Output the [x, y] coordinate of the center of the cell containing the given text.  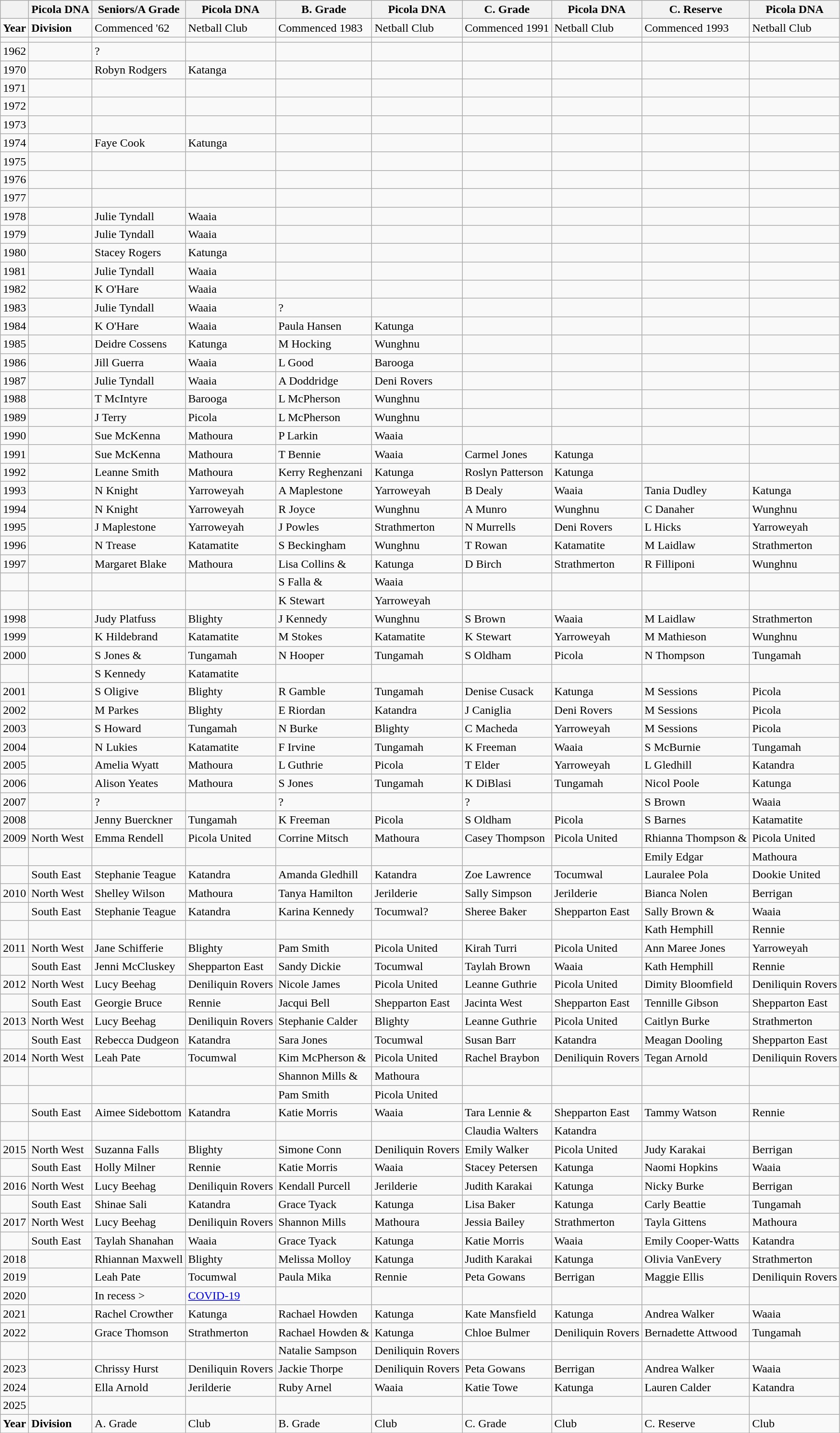
2014 [14, 1058]
Sally Simpson [507, 893]
J Powles [324, 527]
Holly Milner [139, 1168]
Shelley Wilson [139, 893]
Zoe Lawrence [507, 875]
Paula Hansen [324, 326]
L Gledhill [696, 765]
Commenced '62 [139, 28]
Jacqui Bell [324, 1003]
M Hocking [324, 344]
Olivia VanEvery [696, 1259]
1993 [14, 490]
Dookie United [795, 875]
Rhiannan Maxwell [139, 1259]
Taylah Brown [507, 966]
Tania Dudley [696, 490]
S Oligive [139, 692]
2025 [14, 1406]
2011 [14, 948]
1998 [14, 619]
Chrissy Hurst [139, 1369]
N Murrells [507, 527]
Emma Rendell [139, 838]
2007 [14, 801]
Lauralee Pola [696, 875]
Kerry Reghenzani [324, 472]
A Doddridge [324, 381]
2008 [14, 820]
J Maplestone [139, 527]
S Jones [324, 783]
Emily Edgar [696, 857]
E Riordan [324, 710]
Sara Jones [324, 1039]
Suzanna Falls [139, 1149]
Simone Conn [324, 1149]
Seniors/A Grade [139, 10]
Ruby Arnel [324, 1387]
Jessia Bailey [507, 1222]
A Maplestone [324, 490]
2000 [14, 655]
T McIntyre [139, 399]
Jackie Thorpe [324, 1369]
Corrine Mitsch [324, 838]
1979 [14, 235]
S Howard [139, 728]
1990 [14, 436]
N Lukies [139, 747]
S Jones & [139, 655]
Dimity Bloomfield [696, 984]
1972 [14, 106]
Tocumwal? [417, 911]
2003 [14, 728]
2009 [14, 838]
Ella Arnold [139, 1387]
Karina Kennedy [324, 911]
Jacinta West [507, 1003]
L Guthrie [324, 765]
1988 [14, 399]
2018 [14, 1259]
Caitlyn Burke [696, 1021]
Bianca Nolen [696, 893]
1983 [14, 308]
L Good [324, 362]
Leanne Smith [139, 472]
Tara Lennie & [507, 1113]
2016 [14, 1186]
L Hicks [696, 527]
Emily Cooper-Watts [696, 1241]
Kim McPherson & [324, 1058]
Margaret Blake [139, 564]
S Kennedy [139, 673]
Commenced 1983 [324, 28]
1976 [14, 179]
Kendall Purcell [324, 1186]
K Hildebrand [139, 637]
1975 [14, 161]
Rachael Howden [324, 1314]
Meagan Dooling [696, 1039]
Emily Walker [507, 1149]
1981 [14, 271]
Taylah Shanahan [139, 1241]
1999 [14, 637]
Lisa Baker [507, 1204]
Judy Platfuss [139, 619]
Sheree Baker [507, 911]
2021 [14, 1314]
2001 [14, 692]
Stacey Rogers [139, 253]
Rachel Braybon [507, 1058]
Kirah Turri [507, 948]
Stephanie Calder [324, 1021]
Tegan Arnold [696, 1058]
Chloe Bulmer [507, 1332]
Kate Mansfield [507, 1314]
Sandy Dickie [324, 966]
S Beckingham [324, 546]
Aimee Sidebottom [139, 1113]
M Parkes [139, 710]
Natalie Sampson [324, 1350]
N Thompson [696, 655]
1971 [14, 88]
Katanga [231, 70]
Paula Mika [324, 1277]
R Filliponi [696, 564]
Rachel Crowther [139, 1314]
2006 [14, 783]
Shannon Mills & [324, 1076]
A. Grade [139, 1424]
Shannon Mills [324, 1222]
Rachael Howden & [324, 1332]
Lisa Collins & [324, 564]
T Bennie [324, 454]
Rhianna Thompson & [696, 838]
COVID-19 [231, 1296]
2012 [14, 984]
C Macheda [507, 728]
Casey Thompson [507, 838]
2015 [14, 1149]
S Barnes [696, 820]
P Larkin [324, 436]
Jenny Buerckner [139, 820]
1985 [14, 344]
2004 [14, 747]
Maggie Ellis [696, 1277]
2005 [14, 765]
Alison Yeates [139, 783]
A Munro [507, 509]
Grace Thomson [139, 1332]
T Rowan [507, 546]
2024 [14, 1387]
F Irvine [324, 747]
Carmel Jones [507, 454]
J Caniglia [507, 710]
1962 [14, 51]
J Kennedy [324, 619]
In recess > [139, 1296]
S McBurnie [696, 747]
Susan Barr [507, 1039]
Naomi Hopkins [696, 1168]
1991 [14, 454]
J Terry [139, 417]
2017 [14, 1222]
Amelia Wyatt [139, 765]
Faye Cook [139, 143]
M Mathieson [696, 637]
Jane Schifferie [139, 948]
1982 [14, 289]
Sally Brown & [696, 911]
Commenced 1993 [696, 28]
Amanda Gledhill [324, 875]
S Falla & [324, 582]
Jenni McCluskey [139, 966]
1996 [14, 546]
M Stokes [324, 637]
Tanya Hamilton [324, 893]
1995 [14, 527]
2022 [14, 1332]
1987 [14, 381]
Shinae Sali [139, 1204]
1994 [14, 509]
R Gamble [324, 692]
2023 [14, 1369]
Tayla Gittens [696, 1222]
1986 [14, 362]
Lauren Calder [696, 1387]
Nicol Poole [696, 783]
Tammy Watson [696, 1113]
1984 [14, 326]
Claudia Walters [507, 1131]
K DiBlasi [507, 783]
2010 [14, 893]
Melissa Molloy [324, 1259]
Katie Towe [507, 1387]
Roslyn Patterson [507, 472]
1989 [14, 417]
1973 [14, 125]
Judy Karakai [696, 1149]
2002 [14, 710]
Nicky Burke [696, 1186]
N Burke [324, 728]
T Elder [507, 765]
1980 [14, 253]
Georgie Bruce [139, 1003]
Nicole James [324, 984]
Stacey Petersen [507, 1168]
1992 [14, 472]
D Birch [507, 564]
1970 [14, 70]
Robyn Rodgers [139, 70]
Carly Beattie [696, 1204]
1974 [14, 143]
Denise Cusack [507, 692]
Jill Guerra [139, 362]
2013 [14, 1021]
B Dealy [507, 490]
1997 [14, 564]
Deidre Cossens [139, 344]
Rebecca Dudgeon [139, 1039]
N Hooper [324, 655]
1977 [14, 198]
C Danaher [696, 509]
Commenced 1991 [507, 28]
1978 [14, 216]
Bernadette Attwood [696, 1332]
Tennille Gibson [696, 1003]
Ann Maree Jones [696, 948]
R Joyce [324, 509]
2020 [14, 1296]
2019 [14, 1277]
N Trease [139, 546]
